Provide the [X, Y] coordinate of the cell's center where the given text is located.  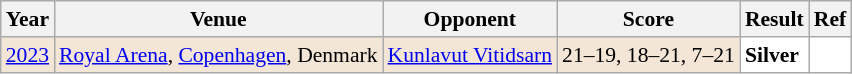
Kunlavut Vitidsarn [470, 55]
Ref [830, 19]
Opponent [470, 19]
Royal Arena, Copenhagen, Denmark [218, 55]
Result [774, 19]
Score [648, 19]
Venue [218, 19]
21–19, 18–21, 7–21 [648, 55]
Silver [774, 55]
2023 [28, 55]
Year [28, 19]
